Return [X, Y] of the center of cell containing provided text 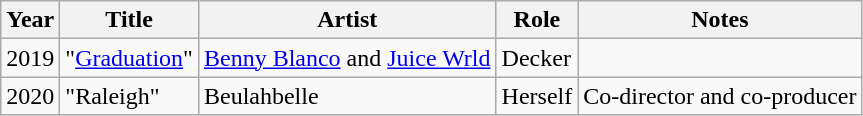
"Raleigh" [130, 96]
2020 [30, 96]
Role [537, 20]
Year [30, 20]
Co-director and co-producer [720, 96]
Notes [720, 20]
Decker [537, 58]
Title [130, 20]
Artist [347, 20]
Benny Blanco and Juice Wrld [347, 58]
2019 [30, 58]
Herself [537, 96]
Beulahbelle [347, 96]
"Graduation" [130, 58]
